Determine the [x, y] coordinate at the center of the cell enclosing the given text.  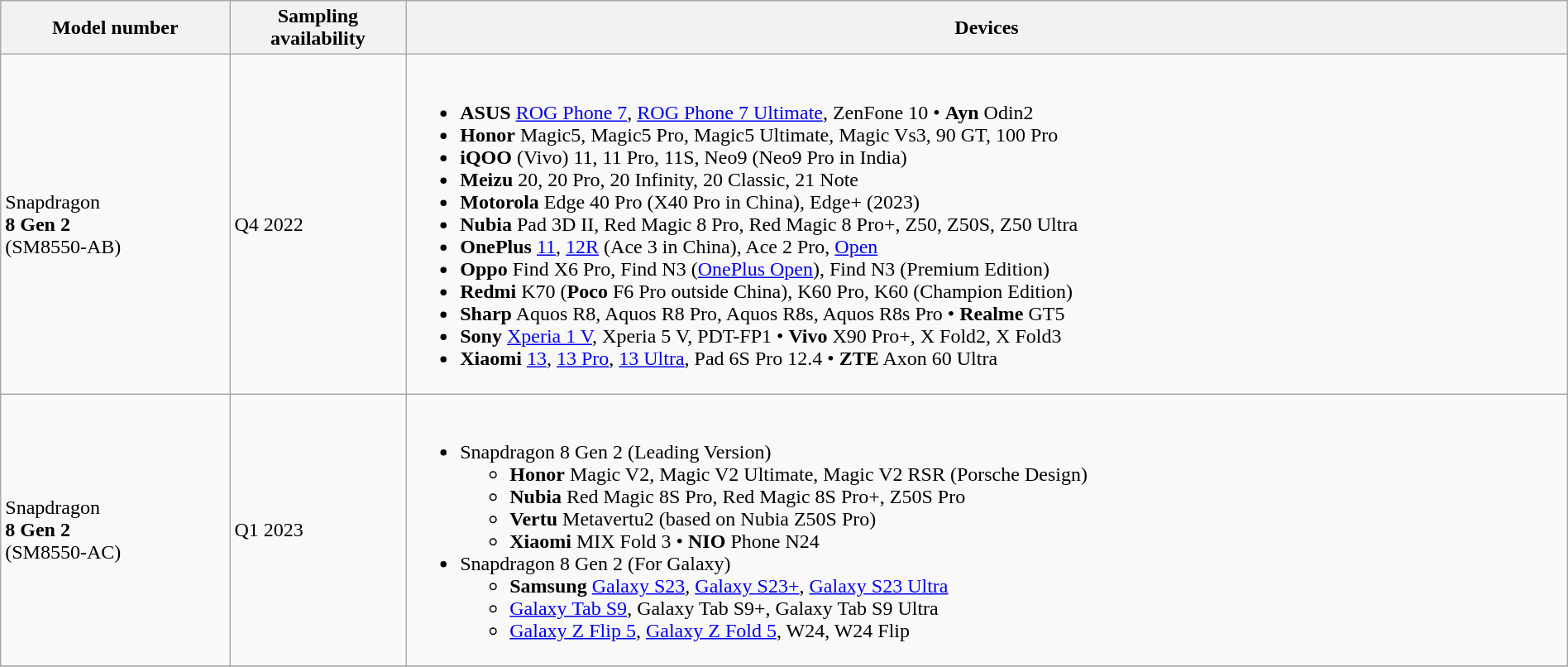
Devices [987, 28]
Model number [116, 28]
Q4 2022 [318, 224]
Samplingavailability [318, 28]
Q1 2023 [318, 530]
Snapdragon8 Gen 2(SM8550-AB) [116, 224]
Snapdragon8 Gen 2(SM8550-AC) [116, 530]
